Extract the (X, Y) coordinate from the center of the cell holding the provided text.  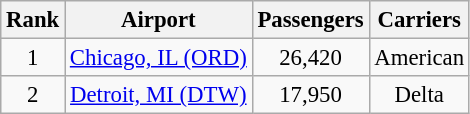
American (419, 58)
2 (33, 95)
Delta (419, 95)
1 (33, 58)
17,950 (310, 95)
Carriers (419, 20)
Detroit, MI (DTW) (159, 95)
Chicago, IL (ORD) (159, 58)
Airport (159, 20)
Rank (33, 20)
26,420 (310, 58)
Passengers (310, 20)
